Identify which cell holds the provided text, then report its (X, Y) central coordinate. 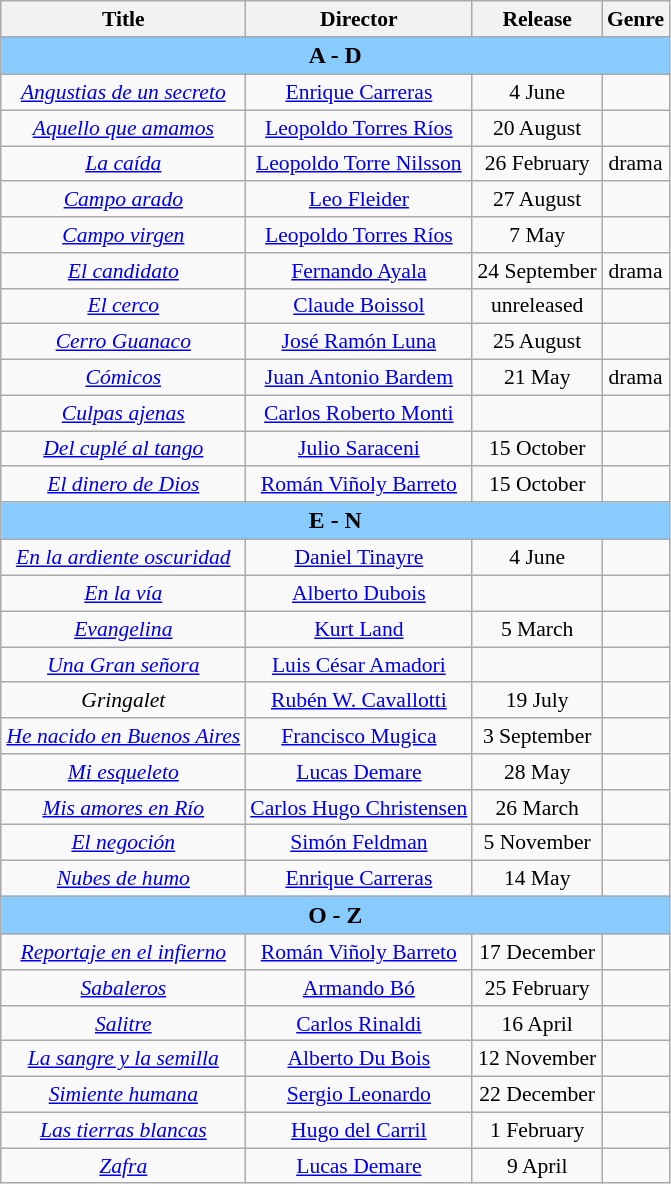
Mi esqueleto (123, 772)
14 May (536, 879)
Alberto Du Bois (358, 1059)
21 May (536, 378)
Sergio Leonardo (358, 1095)
José Ramón Luna (358, 342)
Leopoldo Torre Nilsson (358, 164)
unreleased (536, 306)
Carlos Roberto Monti (358, 413)
3 September (536, 736)
El negoción (123, 843)
En la ardiente oscuridad (123, 558)
Genre (636, 19)
Julio Saraceni (358, 449)
Zafra (123, 1166)
Alberto Dubois (358, 594)
Salitre (123, 1024)
Evangelina (123, 629)
Mis amores en Río (123, 808)
Nubes de humo (123, 879)
Fernando Ayala (358, 271)
Sabaleros (123, 988)
5 March (536, 629)
7 May (536, 235)
Cerro Guanaco (123, 342)
Carlos Hugo Christensen (358, 808)
9 April (536, 1166)
El candidato (123, 271)
Carlos Rinaldi (358, 1024)
25 August (536, 342)
17 December (536, 952)
1 February (536, 1131)
Campo arado (123, 200)
Rubén W. Cavallotti (358, 701)
Release (536, 19)
Kurt Land (358, 629)
Claude Boissol (358, 306)
Del cuplé al tango (123, 449)
Una Gran señora (123, 665)
Aquello que amamos (123, 128)
Hugo del Carril (358, 1131)
Gringalet (123, 701)
5 November (536, 843)
O - Z (335, 915)
24 September (536, 271)
16 April (536, 1024)
La sangre y la semilla (123, 1059)
Juan Antonio Bardem (358, 378)
19 July (536, 701)
Culpas ajenas (123, 413)
22 December (536, 1095)
He nacido en Buenos Aires (123, 736)
El dinero de Dios (123, 485)
Director (358, 19)
Las tierras blancas (123, 1131)
12 November (536, 1059)
26 February (536, 164)
20 August (536, 128)
Leo Fleider (358, 200)
Simiente humana (123, 1095)
26 March (536, 808)
Title (123, 19)
Francisco Mugica (358, 736)
27 August (536, 200)
A - D (335, 56)
Angustias de un secreto (123, 93)
Daniel Tinayre (358, 558)
Luis César Amadori (358, 665)
El cerco (123, 306)
28 May (536, 772)
Reportaje en el infierno (123, 952)
Simón Feldman (358, 843)
25 February (536, 988)
En la vía (123, 594)
La caída (123, 164)
Cómicos (123, 378)
Campo virgen (123, 235)
Armando Bó (358, 988)
E - N (335, 521)
